Return the (X, Y) coordinate for the center point of the cell that contains the specified text.  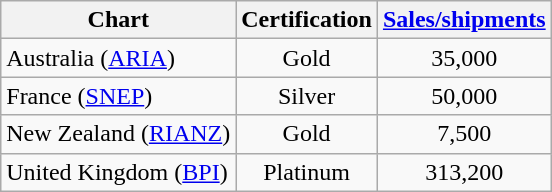
United Kingdom (BPI) (118, 172)
Platinum (307, 172)
Certification (307, 20)
35,000 (464, 58)
313,200 (464, 172)
Australia (ARIA) (118, 58)
50,000 (464, 96)
New Zealand (RIANZ) (118, 134)
Silver (307, 96)
7,500 (464, 134)
France (SNEP) (118, 96)
Sales/shipments (464, 20)
Chart (118, 20)
